Locate the cell with the specified text and output its (x, y) center coordinate. 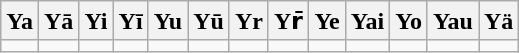
Yi (96, 21)
Yī (130, 21)
Yä (498, 21)
Yu (168, 21)
Ya (20, 21)
Yo (409, 21)
Yai (367, 21)
Ye (327, 21)
Yr̄ (288, 21)
Yr (248, 21)
Yau (452, 21)
Yū (209, 21)
Yā (58, 21)
